Identify which cell holds the provided text, then report its (x, y) central coordinate. 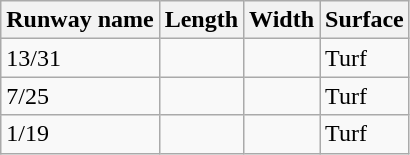
Length (201, 20)
Runway name (80, 20)
13/31 (80, 58)
Surface (365, 20)
Width (282, 20)
1/19 (80, 134)
7/25 (80, 96)
